Pinpoint the cell where the given text exists, returning its [x, y] midpoint coordinate. 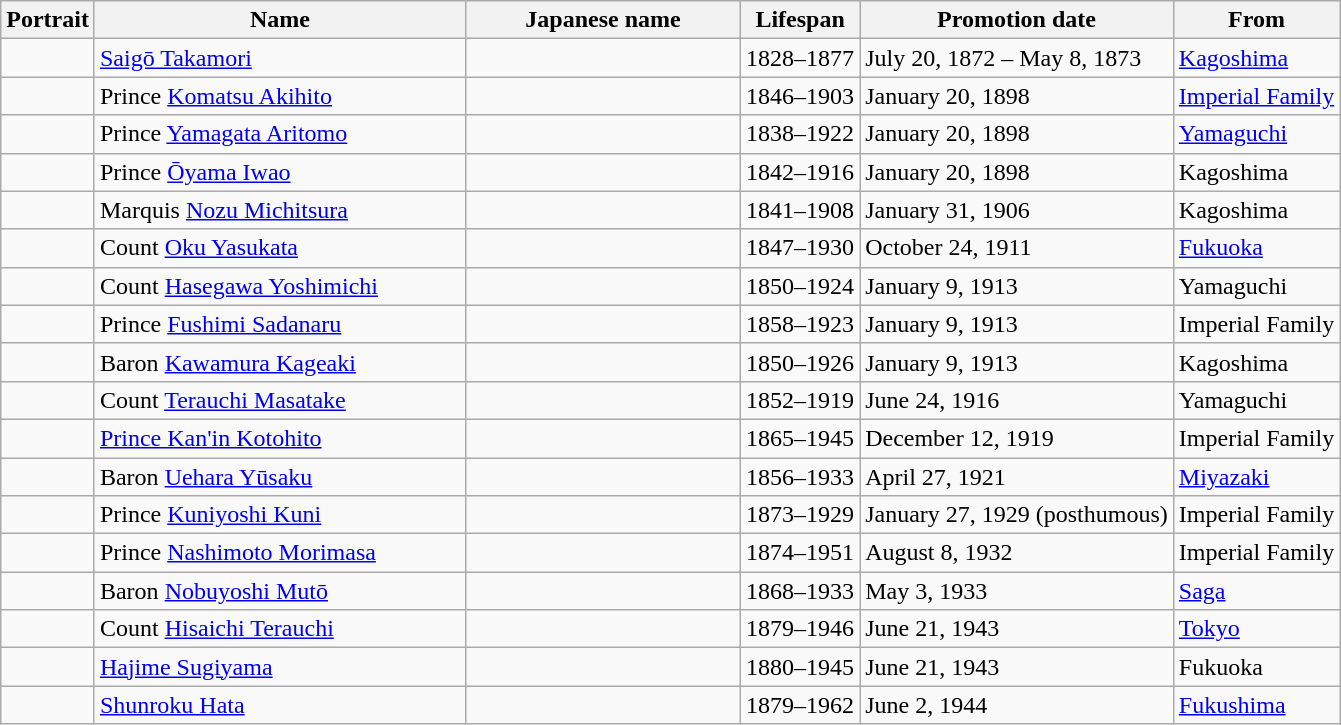
1828–1877 [800, 58]
1868–1933 [800, 591]
June 2, 1944 [1017, 705]
1856–1933 [800, 477]
1847–1930 [800, 248]
Prince Ōyama Iwao [280, 172]
Fukushima [1256, 705]
Baron Uehara Yūsaku [280, 477]
1880–1945 [800, 667]
April 27, 1921 [1017, 477]
1879–1946 [800, 629]
Prince Komatsu Akihito [280, 96]
Baron Nobuyoshi Mutō [280, 591]
From [1256, 20]
1873–1929 [800, 515]
Hajime Sugiyama [280, 667]
1852–1919 [800, 400]
Prince Yamagata Aritomo [280, 134]
Tokyo [1256, 629]
Baron Kawamura Kageaki [280, 362]
Name [280, 20]
Count Hasegawa Yoshimichi [280, 286]
Count Terauchi Masatake [280, 400]
1838–1922 [800, 134]
Prince Fushimi Sadanaru [280, 324]
Promotion date [1017, 20]
Prince Nashimoto Morimasa [280, 553]
1850–1926 [800, 362]
Saigō Takamori [280, 58]
1841–1908 [800, 210]
October 24, 1911 [1017, 248]
June 24, 1916 [1017, 400]
December 12, 1919 [1017, 438]
1865–1945 [800, 438]
July 20, 1872 – May 8, 1873 [1017, 58]
1874–1951 [800, 553]
Shunroku Hata [280, 705]
1850–1924 [800, 286]
Miyazaki [1256, 477]
Prince Kan'in Kotohito [280, 438]
Japanese name [602, 20]
May 3, 1933 [1017, 591]
Prince Kuniyoshi Kuni [280, 515]
August 8, 1932 [1017, 553]
January 27, 1929 (posthumous) [1017, 515]
Count Hisaichi Terauchi [280, 629]
Saga [1256, 591]
1846–1903 [800, 96]
Lifespan [800, 20]
1842–1916 [800, 172]
Count Oku Yasukata [280, 248]
Portrait [48, 20]
Marquis Nozu Michitsura [280, 210]
1858–1923 [800, 324]
January 31, 1906 [1017, 210]
1879–1962 [800, 705]
